Return (x, y) of the center of cell containing provided text 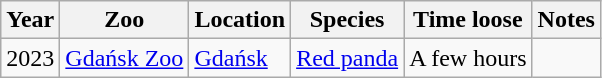
Year (30, 20)
Gdańsk Zoo (124, 58)
Notes (566, 20)
Species (348, 20)
2023 (30, 58)
Location (240, 20)
Red panda (348, 58)
Time loose (468, 20)
A few hours (468, 58)
Zoo (124, 20)
Gdańsk (240, 58)
